Identify which cell holds the provided text, then report its [X, Y] central coordinate. 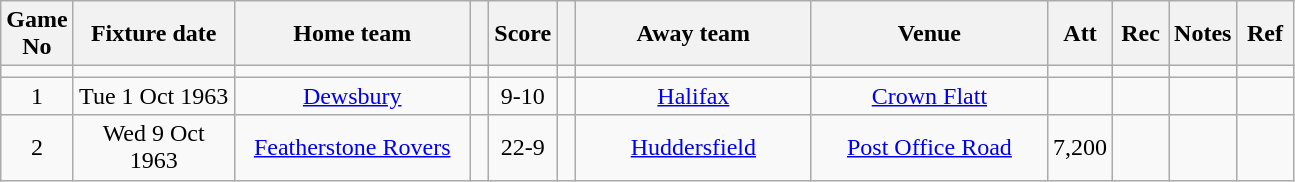
Dewsbury [352, 96]
Att [1080, 34]
Ref [1265, 34]
Score [523, 34]
Crown Flatt [929, 96]
Notes [1203, 34]
2 [37, 148]
Away team [693, 34]
Home team [352, 34]
Rec [1141, 34]
Tue 1 Oct 1963 [154, 96]
Halifax [693, 96]
Game No [37, 34]
22-9 [523, 148]
7,200 [1080, 148]
Venue [929, 34]
Post Office Road [929, 148]
Huddersfield [693, 148]
Fixture date [154, 34]
Wed 9 Oct 1963 [154, 148]
Featherstone Rovers [352, 148]
9-10 [523, 96]
1 [37, 96]
